From the cell containing the given text, extract its center point as (X, Y) coordinate. 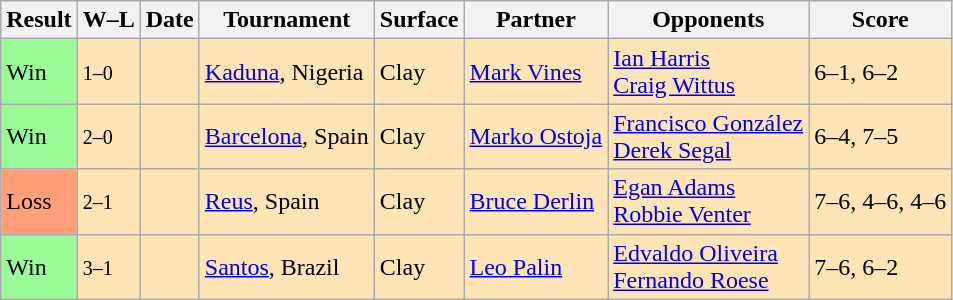
Kaduna, Nigeria (286, 72)
Date (170, 20)
3–1 (108, 266)
6–1, 6–2 (880, 72)
Edvaldo Oliveira Fernando Roese (708, 266)
Result (39, 20)
Tournament (286, 20)
6–4, 7–5 (880, 136)
2–0 (108, 136)
1–0 (108, 72)
Ian Harris Craig Wittus (708, 72)
Mark Vines (536, 72)
Opponents (708, 20)
Loss (39, 202)
Egan Adams Robbie Venter (708, 202)
Partner (536, 20)
Reus, Spain (286, 202)
7–6, 4–6, 4–6 (880, 202)
Francisco González Derek Segal (708, 136)
Leo Palin (536, 266)
W–L (108, 20)
Bruce Derlin (536, 202)
Barcelona, Spain (286, 136)
Score (880, 20)
Surface (419, 20)
2–1 (108, 202)
7–6, 6–2 (880, 266)
Santos, Brazil (286, 266)
Marko Ostoja (536, 136)
